Capture the cell that displays the provided text and extract its [x, y] central coordinate. 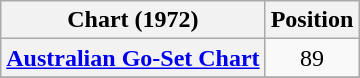
Australian Go-Set Chart [133, 58]
89 [312, 58]
Chart (1972) [133, 20]
Position [312, 20]
